Identify which cell holds the provided text, then report its [x, y] central coordinate. 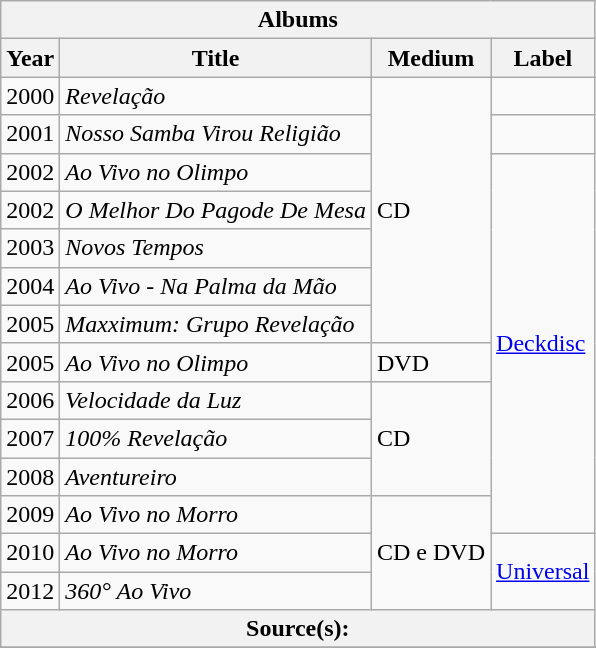
2012 [30, 591]
CD e DVD [430, 553]
Revelação [216, 96]
360° Ao Vivo [216, 591]
2009 [30, 515]
2010 [30, 553]
Novos Tempos [216, 248]
2006 [30, 400]
Aventureiro [216, 477]
2004 [30, 286]
2000 [30, 96]
Universal [543, 572]
Deckdisc [543, 344]
2003 [30, 248]
Medium [430, 58]
DVD [430, 362]
100% Revelação [216, 438]
O Melhor Do Pagode De Mesa [216, 210]
Label [543, 58]
Albums [298, 20]
Ao Vivo - Na Palma da Mão [216, 286]
Maxximum: Grupo Revelação [216, 324]
2008 [30, 477]
Year [30, 58]
Velocidade da Luz [216, 400]
2001 [30, 134]
Source(s): [298, 629]
Title [216, 58]
Nosso Samba Virou Religião [216, 134]
2007 [30, 438]
